Find where the given text appears and provide that cell's center as [x, y] coordinate. 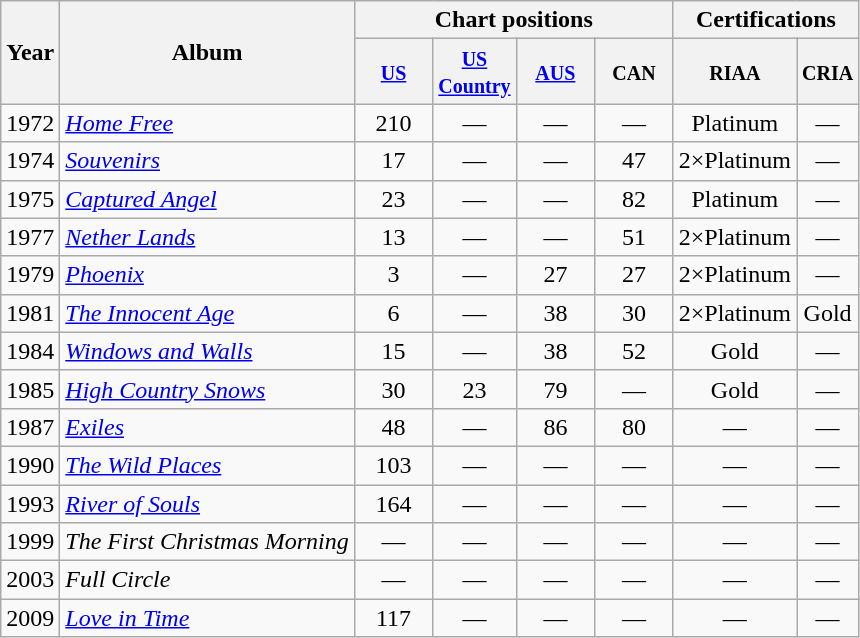
Home Free [207, 123]
1981 [30, 313]
82 [634, 199]
51 [634, 237]
Love in Time [207, 618]
13 [394, 237]
1993 [30, 503]
The Wild Places [207, 465]
Windows and Walls [207, 351]
6 [394, 313]
1972 [30, 123]
1999 [30, 542]
1977 [30, 237]
Chart positions [514, 20]
CAN [634, 72]
17 [394, 161]
US Country [474, 72]
AUS [556, 72]
The Innocent Age [207, 313]
103 [394, 465]
47 [634, 161]
117 [394, 618]
The First Christmas Morning [207, 542]
High Country Snows [207, 389]
3 [394, 275]
Certifications [766, 20]
Souvenirs [207, 161]
Exiles [207, 427]
2009 [30, 618]
164 [394, 503]
80 [634, 427]
Phoenix [207, 275]
1987 [30, 427]
1990 [30, 465]
1985 [30, 389]
CRIA [827, 72]
48 [394, 427]
Captured Angel [207, 199]
RIAA [734, 72]
79 [556, 389]
52 [634, 351]
1975 [30, 199]
River of Souls [207, 503]
Full Circle [207, 580]
15 [394, 351]
2003 [30, 580]
Nether Lands [207, 237]
Album [207, 52]
Year [30, 52]
210 [394, 123]
1974 [30, 161]
1984 [30, 351]
US [394, 72]
1979 [30, 275]
86 [556, 427]
